From the cell containing the given text, extract its center point as [X, Y] coordinate. 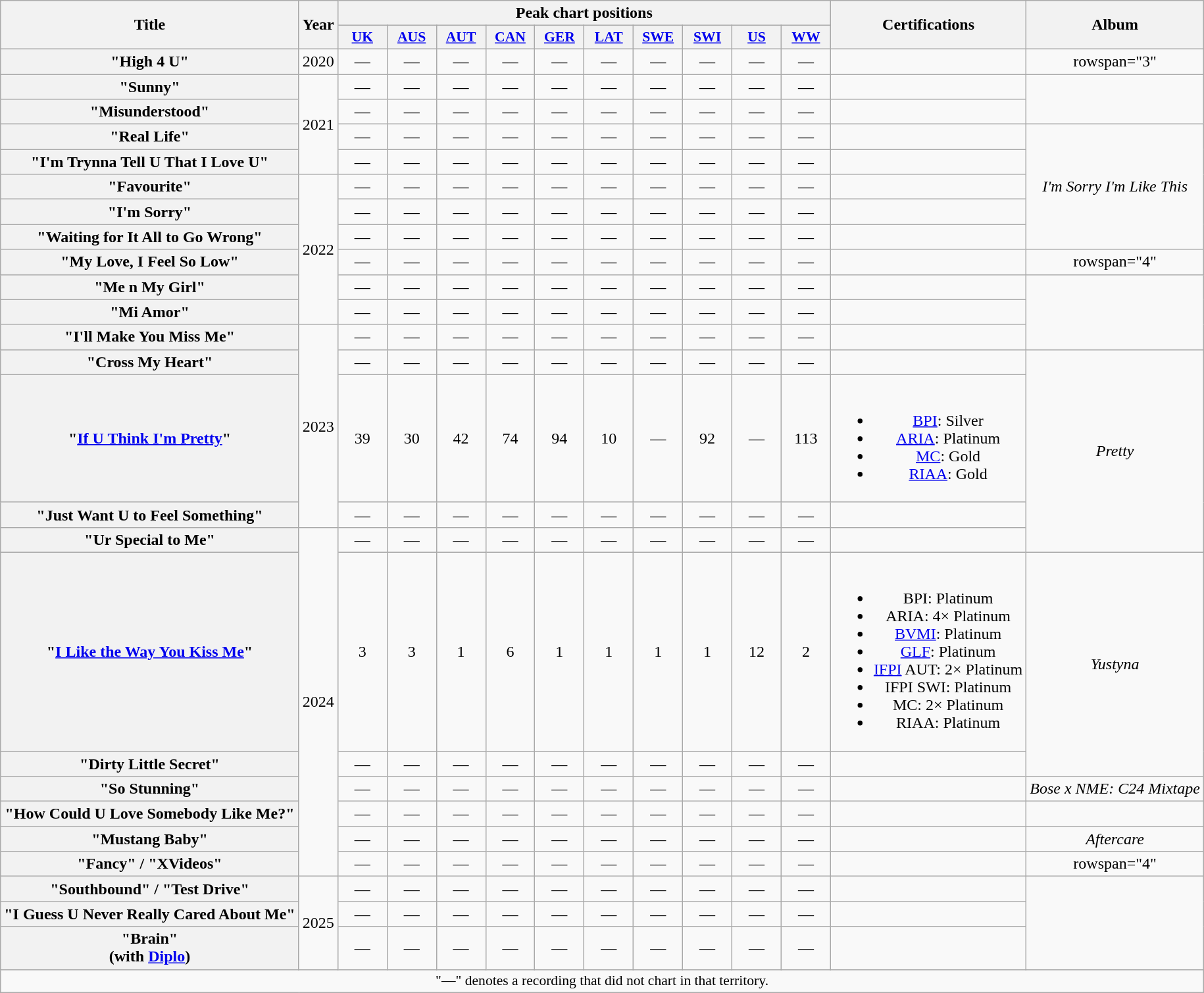
BPI: SilverARIA: PlatinumMC: GoldRIAA: Gold [928, 438]
39 [362, 438]
Certifications [928, 25]
12 [757, 651]
"I'll Make You Miss Me" [150, 337]
"My Love, I Feel So Low" [150, 262]
CAN [511, 38]
2021 [318, 124]
AUS [412, 38]
"Fancy" / "XVideos" [150, 864]
BPI: PlatinumARIA: 4× PlatinumBVMI: PlatinumGLF: PlatinumIFPI AUT: 2× PlatinumIFPI SWI: PlatinumMC: 2× PlatinumRIAA: Platinum [928, 651]
UK [362, 38]
"Real Life" [150, 137]
42 [461, 438]
2020 [318, 61]
2 [805, 651]
rowspan="3" [1115, 61]
GER [559, 38]
Bose x NME: C24 Mixtape [1115, 789]
"I Guess U Never Really Cared About Me" [150, 914]
"Cross My Heart" [150, 362]
"Me n My Girl" [150, 287]
2024 [318, 701]
92 [708, 438]
"Dirty Little Secret" [150, 764]
Year [318, 25]
Title [150, 25]
30 [412, 438]
Peak chart positions [584, 13]
10 [609, 438]
"Just Want U to Feel Something" [150, 515]
2023 [318, 426]
"Brain"(with Diplo) [150, 948]
6 [511, 651]
"If U Think I'm Pretty" [150, 438]
"I'm Sorry" [150, 212]
"Sunny" [150, 86]
113 [805, 438]
SWE [658, 38]
"Waiting for It All to Go Wrong" [150, 237]
2022 [318, 249]
"I Like the Way You Kiss Me" [150, 651]
Aftercare [1115, 839]
94 [559, 438]
"So Stunning" [150, 789]
I'm Sorry I'm Like This [1115, 187]
WW [805, 38]
"—" denotes a recording that did not chart in that territory. [603, 981]
US [757, 38]
"Southbound" / "Test Drive" [150, 889]
"How Could U Love Somebody Like Me?" [150, 814]
Yustyna [1115, 664]
LAT [609, 38]
"Misunderstood" [150, 112]
AUT [461, 38]
"I'm Trynna Tell U That I Love U" [150, 162]
"Ur Special to Me" [150, 540]
"Favourite" [150, 187]
"Mustang Baby" [150, 839]
"Mi Amor" [150, 312]
Pretty [1115, 451]
"High 4 U" [150, 61]
2025 [318, 923]
Album [1115, 25]
74 [511, 438]
SWI [708, 38]
